Determine the (x, y) coordinate at the center of the cell enclosing the given text.  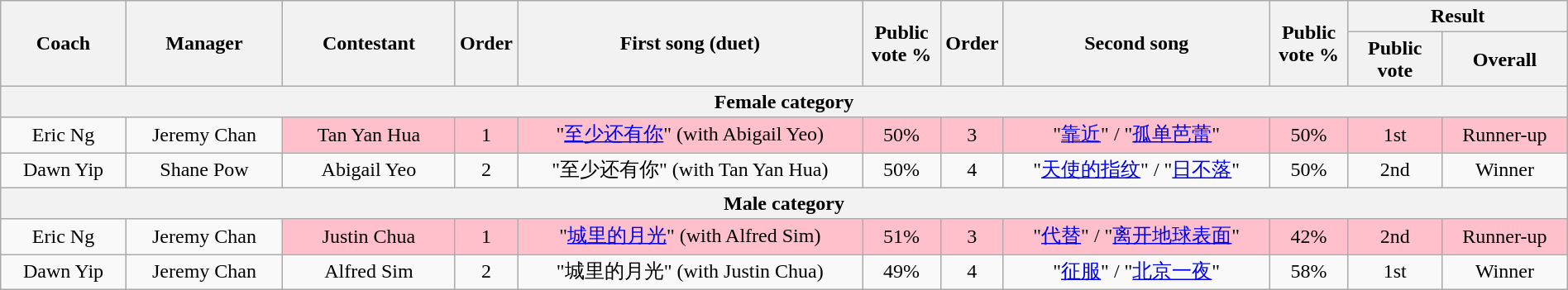
42% (1308, 236)
"城里的月光" (with Alfred Sim) (690, 236)
Manager (203, 43)
Coach (64, 43)
Justin Chua (369, 236)
"至少还有你" (with Abigail Yeo) (690, 135)
"代替" / "离开地球表面" (1136, 236)
Public vote (1395, 59)
Shane Pow (203, 170)
Male category (784, 203)
First song (duet) (690, 43)
Female category (784, 102)
"城里的月光" (with Justin Chua) (690, 273)
49% (901, 273)
"征服" / "北京一夜" (1136, 273)
Second song (1136, 43)
"天使的指纹" / "日不落" (1136, 170)
Overall (1505, 59)
Contestant (369, 43)
Abigail Yeo (369, 170)
58% (1308, 273)
"靠近" / "孤单芭蕾" (1136, 135)
51% (901, 236)
Alfred Sim (369, 273)
"至少还有你" (with Tan Yan Hua) (690, 170)
Result (1457, 17)
Tan Yan Hua (369, 135)
